Return [x, y] of the center of cell containing provided text 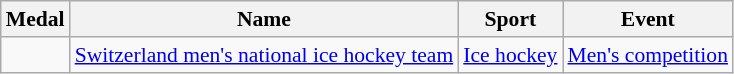
Ice hockey [510, 55]
Name [264, 19]
Event [648, 19]
Sport [510, 19]
Switzerland men's national ice hockey team [264, 55]
Medal [36, 19]
Men's competition [648, 55]
